Determine the [X, Y] coordinate at the center of the cell enclosing the given text.  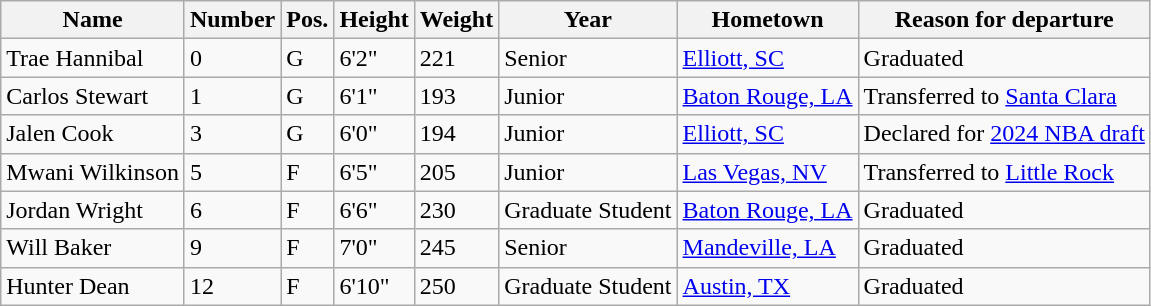
Transferred to Little Rock [1004, 172]
6'5" [374, 172]
Hometown [768, 20]
0 [232, 58]
6'0" [374, 134]
5 [232, 172]
Jalen Cook [93, 134]
12 [232, 286]
Austin, TX [768, 286]
221 [456, 58]
Carlos Stewart [93, 96]
194 [456, 134]
6'1" [374, 96]
Name [93, 20]
Year [588, 20]
Jordan Wright [93, 210]
Weight [456, 20]
250 [456, 286]
Pos. [308, 20]
6 [232, 210]
Will Baker [93, 248]
Trae Hannibal [93, 58]
Las Vegas, NV [768, 172]
Transferred to Santa Clara [1004, 96]
245 [456, 248]
Hunter Dean [93, 286]
Mandeville, LA [768, 248]
230 [456, 210]
193 [456, 96]
Reason for departure [1004, 20]
Number [232, 20]
Height [374, 20]
1 [232, 96]
6'6" [374, 210]
Mwani Wilkinson [93, 172]
Declared for 2024 NBA draft [1004, 134]
9 [232, 248]
3 [232, 134]
6'2" [374, 58]
6'10" [374, 286]
205 [456, 172]
7'0" [374, 248]
